Return the (X, Y) coordinate for the center point of the cell that contains the specified text.  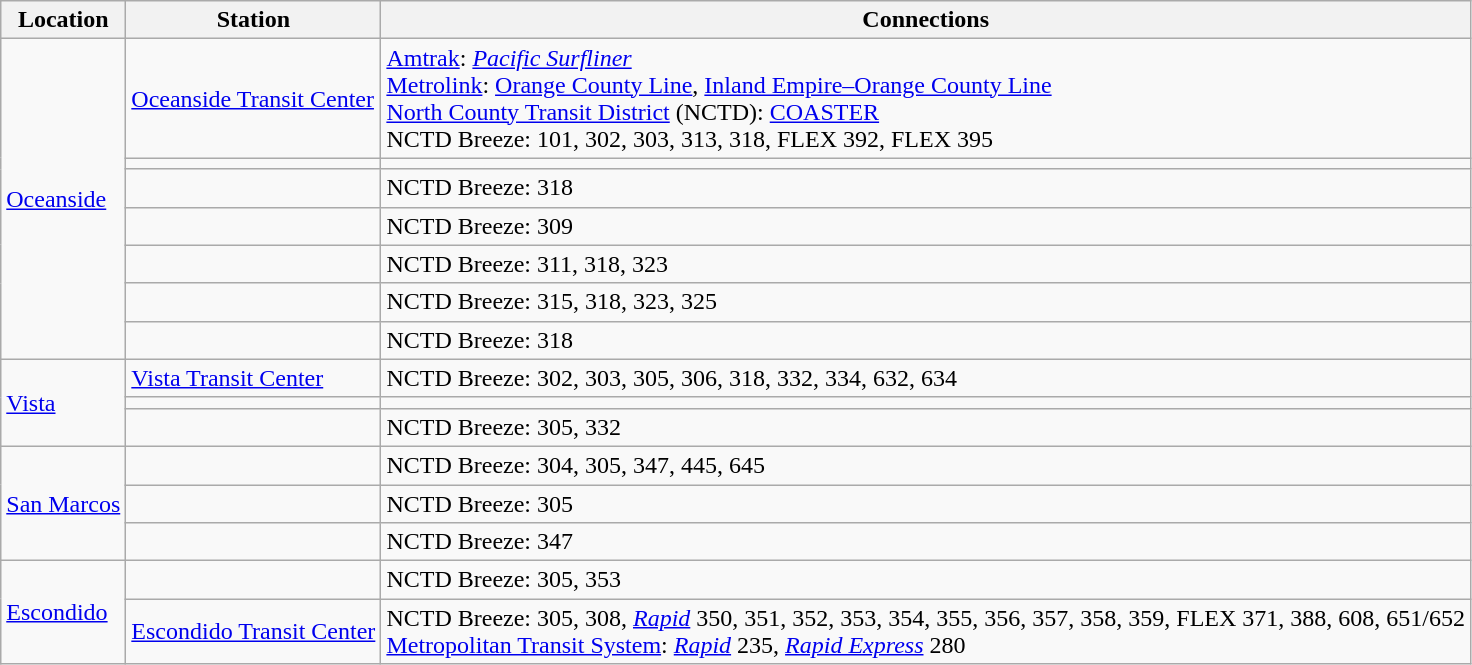
Oceanside (64, 199)
NCTD Breeze: 311, 318, 323 (926, 264)
NCTD Breeze: 305, 332 (926, 427)
Vista (64, 402)
Oceanside Transit Center (254, 98)
NCTD Breeze: 309 (926, 226)
NCTD Breeze: 304, 305, 347, 445, 645 (926, 465)
San Marcos (64, 503)
NCTD Breeze: 305, 353 (926, 580)
Connections (926, 20)
NCTD Breeze: 305 (926, 503)
Location (64, 20)
Vista Transit Center (254, 378)
NCTD Breeze: 347 (926, 542)
NCTD Breeze: 302, 303, 305, 306, 318, 332, 334, 632, 634 (926, 378)
Escondido (64, 612)
Station (254, 20)
NCTD Breeze: 315, 318, 323, 325 (926, 302)
Escondido Transit Center (254, 632)
